Find where the given text appears and provide that cell's center as (X, Y) coordinate. 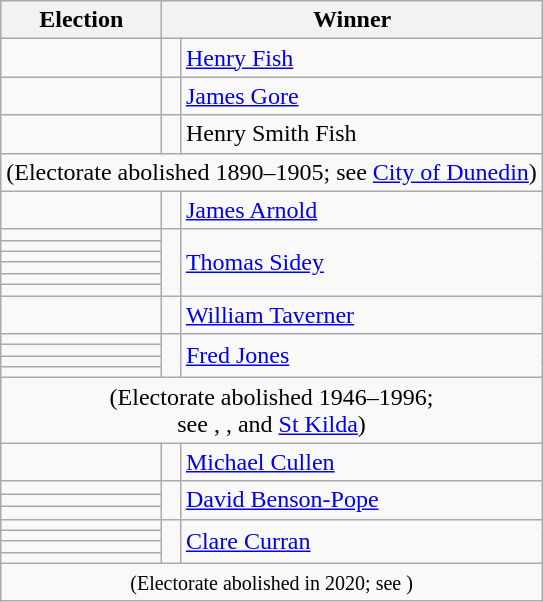
James Gore (361, 96)
(Electorate abolished 1946–1996; see , , and St Kilda) (272, 410)
Clare Curran (361, 541)
(Electorate abolished 1890–1905; see City of Dunedin) (272, 172)
Fred Jones (361, 356)
Election (82, 20)
Henry Fish (361, 58)
Thomas Sidey (361, 262)
William Taverner (361, 315)
(Electorate abolished in 2020; see ) (272, 582)
Michael Cullen (361, 462)
David Benson-Pope (361, 500)
Henry Smith Fish (361, 134)
James Arnold (361, 210)
Winner (352, 20)
